Pinpoint the cell where the given text exists, returning its (x, y) midpoint coordinate. 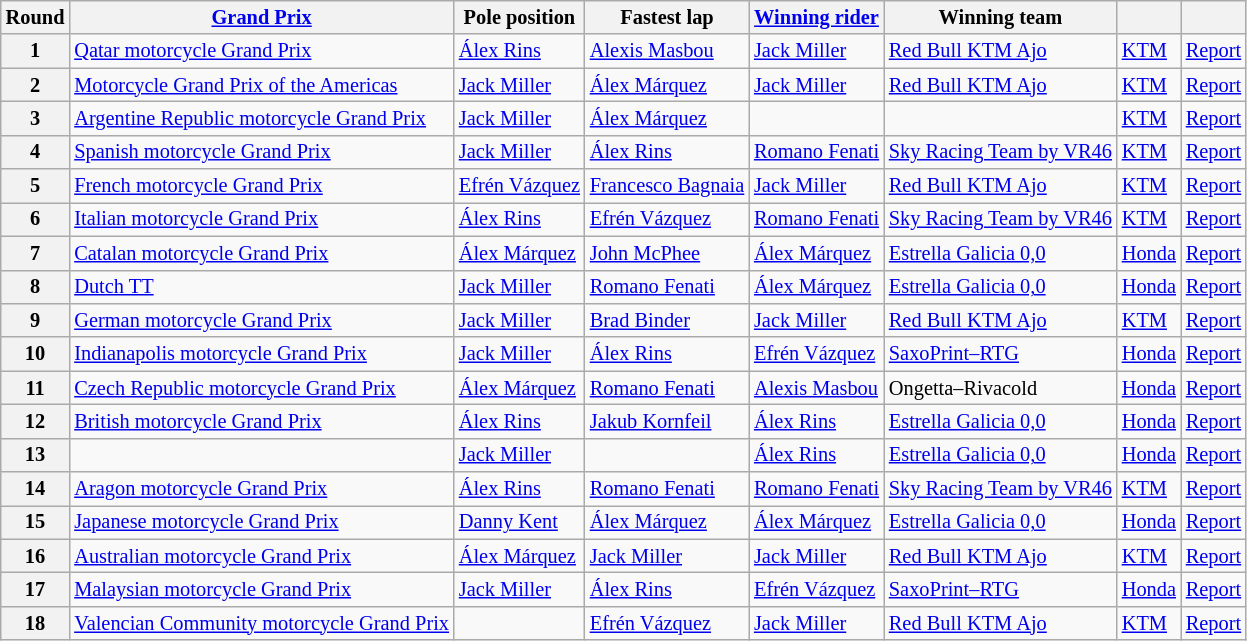
9 (36, 320)
Valencian Community motorcycle Grand Prix (262, 623)
5 (36, 186)
Czech Republic motorcycle Grand Prix (262, 388)
Dutch TT (262, 287)
Jakub Kornfeil (667, 421)
Argentine Republic motorcycle Grand Prix (262, 118)
Indianapolis motorcycle Grand Prix (262, 354)
15 (36, 522)
Japanese motorcycle Grand Prix (262, 522)
Qatar motorcycle Grand Prix (262, 51)
Grand Prix (262, 17)
2 (36, 85)
Italian motorcycle Grand Prix (262, 219)
11 (36, 388)
14 (36, 489)
Australian motorcycle Grand Prix (262, 556)
Brad Binder (667, 320)
8 (36, 287)
Francesco Bagnaia (667, 186)
12 (36, 421)
John McPhee (667, 253)
Aragon motorcycle Grand Prix (262, 489)
Malaysian motorcycle Grand Prix (262, 589)
Pole position (520, 17)
Danny Kent (520, 522)
7 (36, 253)
16 (36, 556)
1 (36, 51)
British motorcycle Grand Prix (262, 421)
3 (36, 118)
4 (36, 152)
Round (36, 17)
Ongetta–Rivacold (1000, 388)
6 (36, 219)
Motorcycle Grand Prix of the Americas (262, 85)
18 (36, 623)
10 (36, 354)
Catalan motorcycle Grand Prix (262, 253)
17 (36, 589)
13 (36, 455)
Winning rider (816, 17)
Fastest lap (667, 17)
Spanish motorcycle Grand Prix (262, 152)
Winning team (1000, 17)
German motorcycle Grand Prix (262, 320)
French motorcycle Grand Prix (262, 186)
